Pinpoint the cell where the given text exists, returning its (X, Y) midpoint coordinate. 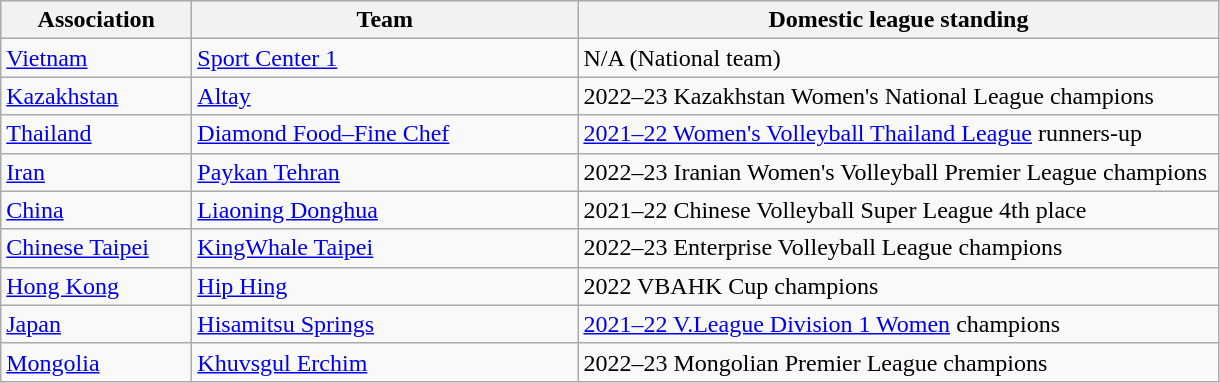
Vietnam (96, 58)
2022–23 Enterprise Volleyball League champions (898, 248)
Thailand (96, 134)
2022–23 Iranian Women's Volleyball Premier League champions (898, 172)
Diamond Food–Fine Chef (385, 134)
2021–22 Women's Volleyball Thailand League runners-up (898, 134)
Hip Hing (385, 286)
Domestic league standing (898, 20)
KingWhale Taipei (385, 248)
Altay (385, 96)
Hong Kong (96, 286)
2022–23 Mongolian Premier League champions (898, 362)
Japan (96, 324)
Hisamitsu Springs (385, 324)
Team (385, 20)
Chinese Taipei (96, 248)
Association (96, 20)
China (96, 210)
Paykan Tehran (385, 172)
Kazakhstan (96, 96)
Mongolia (96, 362)
Iran (96, 172)
2021–22 Chinese Volleyball Super League 4th place (898, 210)
N/A (National team) (898, 58)
Sport Center 1 (385, 58)
Khuvsgul Erchim (385, 362)
2022–23 Kazakhstan Women's National League champions (898, 96)
Liaoning Donghua (385, 210)
2022 VBAHK Cup champions (898, 286)
2021–22 V.League Division 1 Women champions (898, 324)
